Search for the cell housing the specified text and yield its [X, Y] center coordinate. 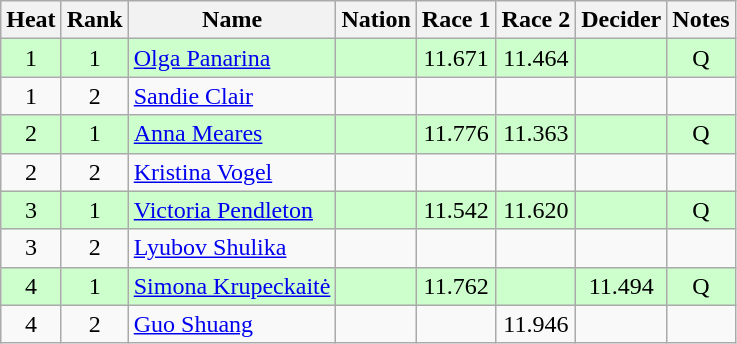
Name [232, 20]
Anna Meares [232, 134]
11.464 [536, 58]
11.776 [456, 134]
Rank [94, 20]
Olga Panarina [232, 58]
Kristina Vogel [232, 172]
Simona Krupeckaitė [232, 286]
Race 2 [536, 20]
11.671 [456, 58]
Race 1 [456, 20]
11.542 [456, 210]
11.762 [456, 286]
Lyubov Shulika [232, 248]
Notes [701, 20]
11.363 [536, 134]
11.494 [622, 286]
Heat [31, 20]
Victoria Pendleton [232, 210]
Sandie Clair [232, 96]
Guo Shuang [232, 324]
11.620 [536, 210]
11.946 [536, 324]
Decider [622, 20]
Nation [376, 20]
